Return (x, y) of the center of cell containing provided text 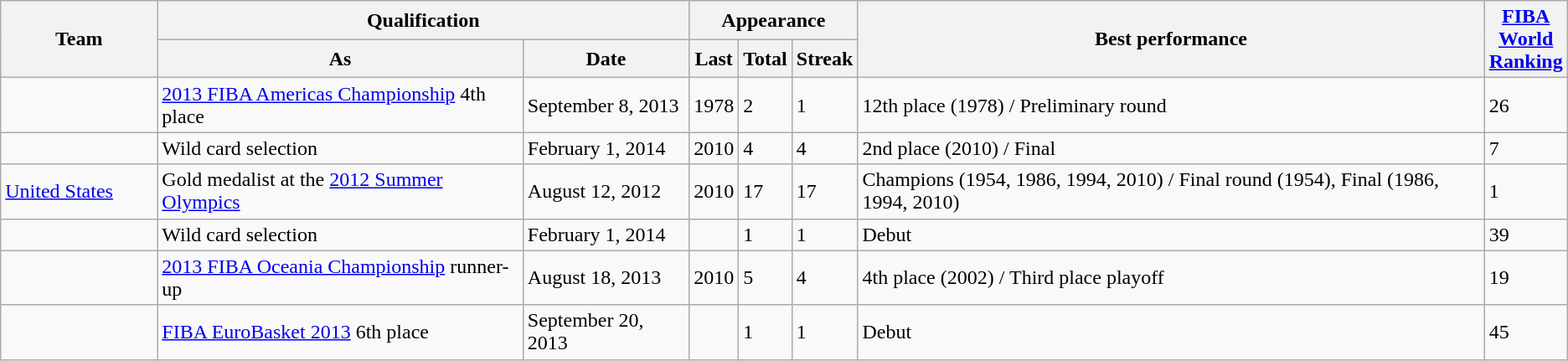
Best performance (1171, 39)
September 20, 2013 (606, 332)
19 (1526, 278)
As (340, 59)
Streak (824, 59)
FIBA World Ranking (1526, 39)
1978 (714, 106)
September 8, 2013 (606, 106)
2nd place (2010) / Final (1171, 148)
2 (766, 106)
Total (766, 59)
Date (606, 59)
2013 FIBA Oceania Championship runner-up (340, 278)
Gold medalist at the 2012 Summer Olympics (340, 191)
26 (1526, 106)
United States (79, 191)
4th place (2002) / Third place playoff (1171, 278)
2013 FIBA Americas Championship 4th place (340, 106)
7 (1526, 148)
Champions (1954, 1986, 1994, 2010) / Final round (1954), Final (1986, 1994, 2010) (1171, 191)
12th place (1978) / Preliminary round (1171, 106)
Qualification (424, 20)
Appearance (774, 20)
45 (1526, 332)
August 12, 2012 (606, 191)
FIBA EuroBasket 2013 6th place (340, 332)
Last (714, 59)
39 (1526, 235)
Team (79, 39)
5 (766, 278)
August 18, 2013 (606, 278)
